Provide the [x, y] coordinate of the cell's center where the given text is located.  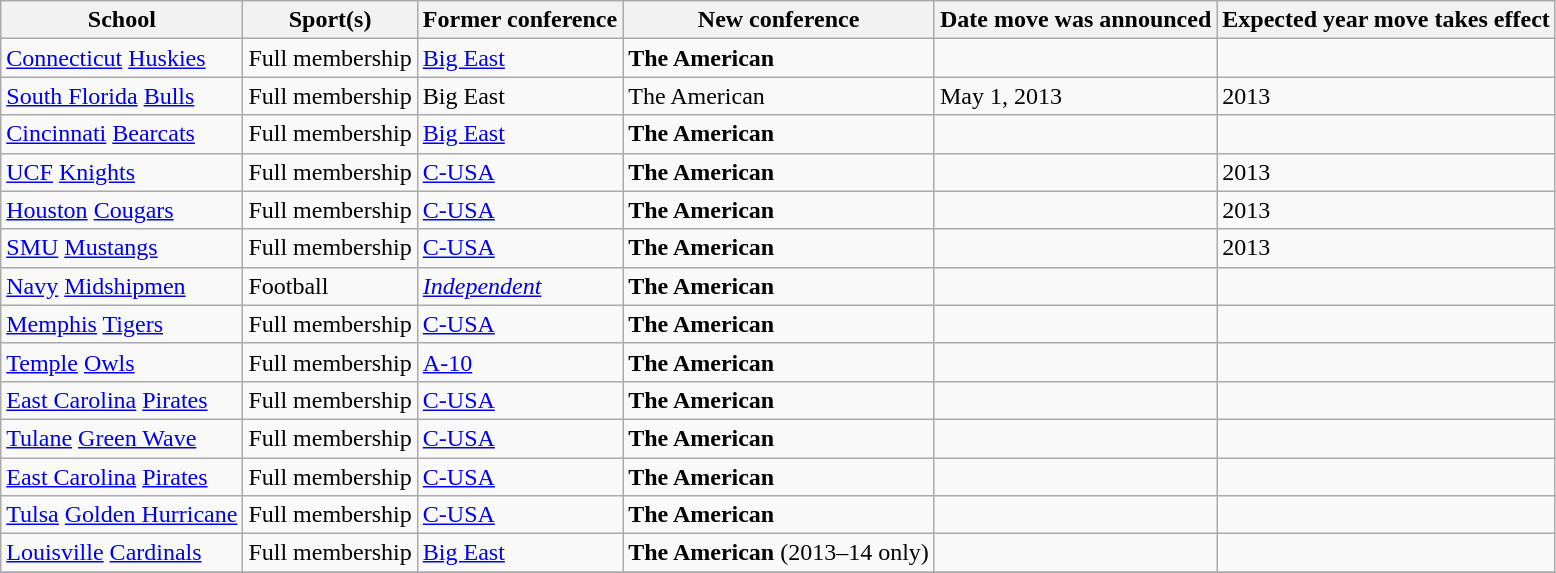
School [122, 20]
Houston Cougars [122, 210]
Independent [520, 286]
Former conference [520, 20]
Connecticut Huskies [122, 58]
South Florida Bulls [122, 96]
Navy Midshipmen [122, 286]
May 1, 2013 [1075, 96]
A-10 [520, 362]
Tulsa Golden Hurricane [122, 515]
Football [330, 286]
Expected year move takes effect [1386, 20]
Date move was announced [1075, 20]
Memphis Tigers [122, 324]
New conference [779, 20]
Cincinnati Bearcats [122, 134]
Tulane Green Wave [122, 438]
The American (2013–14 only) [779, 553]
UCF Knights [122, 172]
SMU Mustangs [122, 248]
Sport(s) [330, 20]
Louisville Cardinals [122, 553]
Temple Owls [122, 362]
